Detect which cell encompasses the target text, then output its (x, y) center coordinate. 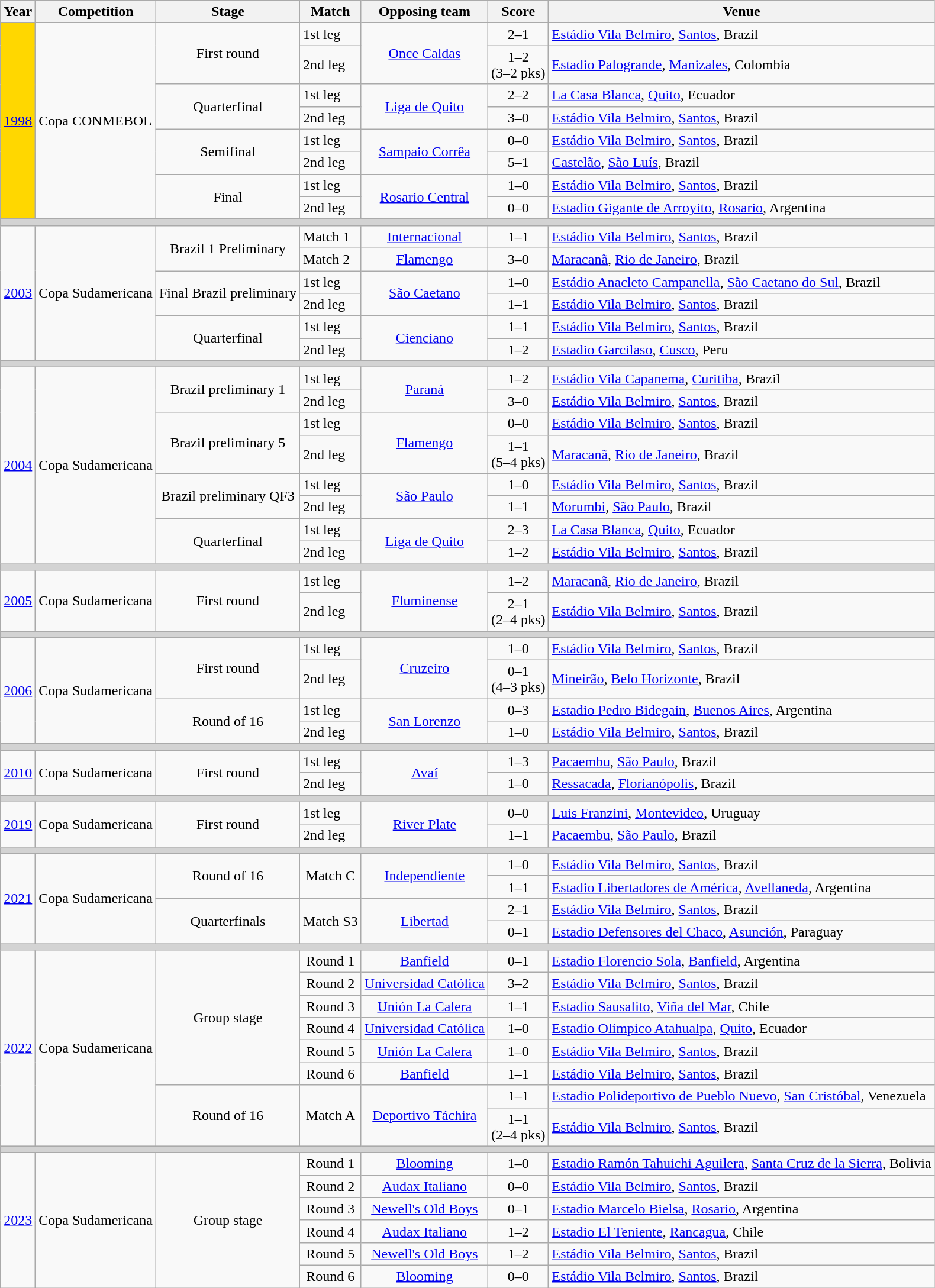
Ressacada, Florianópolis, Brazil (741, 784)
Quarterfinals (227, 921)
Estadio Olímpico Atahualpa, Quito, Ecuador (741, 1029)
Estadio Gigante de Arroyito, Rosario, Argentina (741, 208)
Estádio Vila Capanema, Curitiba, Brazil (741, 379)
Match 1 (330, 237)
San Lorenzo (424, 721)
Match 2 (330, 259)
2022 (18, 1048)
Cruzeiro (424, 669)
River Plate (424, 824)
2003 (18, 293)
Estadio Polideportivo de Pueblo Nuevo, San Cristóbal, Venezuela (741, 1096)
2023 (18, 1220)
Deportivo Táchira (424, 1116)
Fluminense (424, 600)
Semifinal (227, 151)
Final Brazil preliminary (227, 293)
Competition (96, 12)
0–1(4–3 pks) (518, 679)
Libertad (424, 921)
Cienciano (424, 338)
Estadio El Teniente, Rancagua, Chile (741, 1231)
Final (227, 196)
Sampaio Corrêa (424, 151)
1–2(3–2 pks) (518, 65)
1998 (18, 121)
Independiente (424, 876)
2–2 (518, 95)
Brazil 1 Preliminary (227, 248)
Castelão, São Luís, Brazil (741, 163)
Estádio Anacleto Campanella, São Caetano do Sul, Brazil (741, 282)
2–1(2–4 pks) (518, 612)
Brazil preliminary 5 (227, 443)
2006 (18, 691)
Estadio Defensores del Chaco, Asunción, Paraguay (741, 932)
Rosario Central (424, 196)
Estadio Palogrande, Manizales, Colombia (741, 65)
Match A (330, 1116)
São Paulo (424, 496)
Mineirão, Belo Horizonte, Brazil (741, 679)
Estadio Pedro Bidegain, Buenos Aires, Argentina (741, 710)
3–2 (518, 984)
Estadio Sausalito, Viña del Mar, Chile (741, 1006)
Estadio Marcelo Bielsa, Rosario, Argentina (741, 1209)
Estadio Florencio Sola, Banfield, Argentina (741, 961)
2005 (18, 600)
Match S3 (330, 921)
Once Caldas (424, 53)
1–1(2–4 pks) (518, 1126)
Venue (741, 12)
2021 (18, 898)
Stage (227, 12)
Internacional (424, 237)
1–3 (518, 761)
5–1 (518, 163)
Brazil preliminary 1 (227, 390)
Morumbi, São Paulo, Brazil (741, 507)
Avaí (424, 773)
2019 (18, 824)
2004 (18, 466)
Paraná (424, 390)
Estadio Libertadores de América, Avellaneda, Argentina (741, 887)
1–1(5–4 pks) (518, 454)
Brazil preliminary QF3 (227, 496)
2010 (18, 773)
Estadio Garcilaso, Cusco, Peru (741, 350)
Match (330, 12)
0–3 (518, 710)
Year (18, 12)
Opposing team (424, 12)
Luis Franzini, Montevideo, Uruguay (741, 813)
2–3 (518, 530)
São Caetano (424, 293)
Score (518, 12)
Match C (330, 876)
Copa CONMEBOL (96, 121)
Estadio Ramón Tahuichi Aguilera, Santa Cruz de la Sierra, Bolivia (741, 1164)
